Return (X, Y) of the center of cell containing provided text 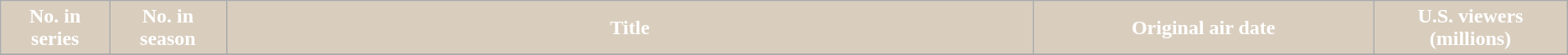
No. inseries (55, 28)
U.S. viewers(millions) (1471, 28)
No. inseason (168, 28)
Title (630, 28)
Original air date (1204, 28)
